Determine the [x, y] coordinate at the center of the cell enclosing the given text.  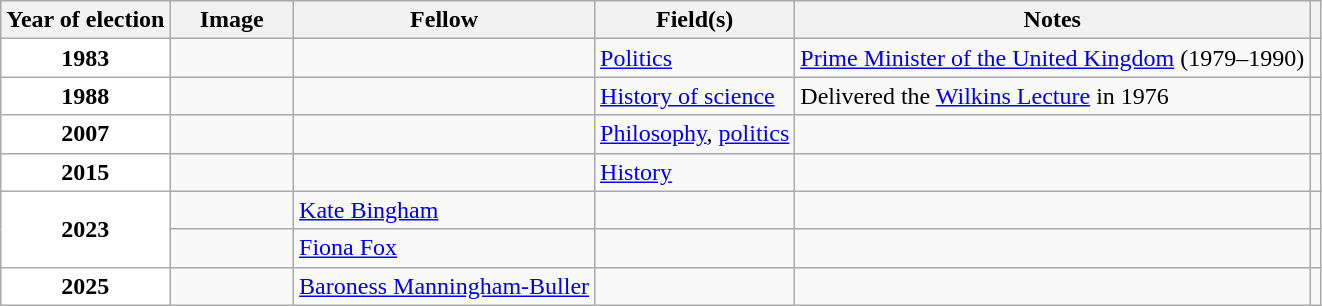
Delivered the Wilkins Lecture in 1976 [1052, 96]
Politics [695, 58]
Image [232, 20]
Kate Bingham [444, 210]
2015 [86, 172]
2007 [86, 134]
Field(s) [695, 20]
1983 [86, 58]
Philosophy, politics [695, 134]
1988 [86, 96]
Fellow [444, 20]
Baroness Manningham-Buller [444, 286]
History [695, 172]
History of science [695, 96]
2023 [86, 229]
Notes [1052, 20]
Year of election [86, 20]
2025 [86, 286]
Prime Minister of the United Kingdom (1979–1990) [1052, 58]
Fiona Fox [444, 248]
